Identify which cell holds the provided text, then report its [X, Y] central coordinate. 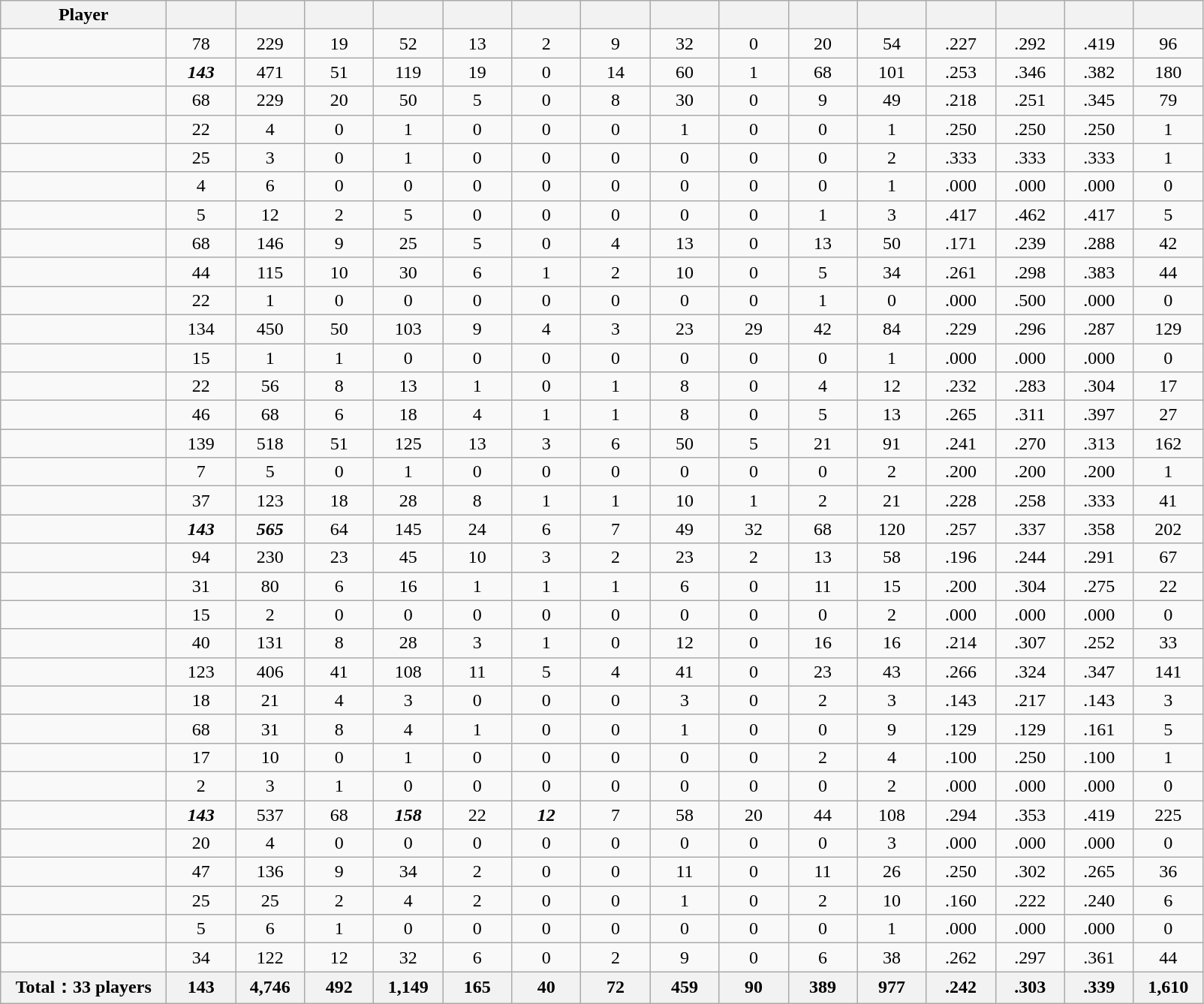
64 [339, 529]
977 [892, 987]
.214 [961, 643]
.229 [961, 329]
.227 [961, 44]
.297 [1030, 957]
.232 [961, 386]
.313 [1099, 443]
.303 [1030, 987]
119 [408, 72]
120 [892, 529]
134 [201, 329]
145 [408, 529]
43 [892, 672]
.252 [1099, 643]
136 [270, 872]
537 [270, 814]
.339 [1099, 987]
.161 [1099, 729]
122 [270, 957]
.228 [961, 500]
.241 [961, 443]
80 [270, 586]
141 [1168, 672]
72 [616, 987]
.288 [1099, 243]
.258 [1030, 500]
84 [892, 329]
.275 [1099, 586]
.244 [1030, 558]
.296 [1030, 329]
.462 [1030, 215]
165 [477, 987]
.217 [1030, 700]
29 [754, 329]
4,746 [270, 987]
14 [616, 72]
54 [892, 44]
1,610 [1168, 987]
96 [1168, 44]
225 [1168, 814]
139 [201, 443]
Player [84, 15]
.337 [1030, 529]
.196 [961, 558]
.257 [961, 529]
101 [892, 72]
202 [1168, 529]
94 [201, 558]
47 [201, 872]
.346 [1030, 72]
146 [270, 243]
67 [1168, 558]
180 [1168, 72]
.240 [1099, 900]
37 [201, 500]
518 [270, 443]
.242 [961, 987]
60 [685, 72]
230 [270, 558]
45 [408, 558]
.261 [961, 272]
.302 [1030, 872]
36 [1168, 872]
389 [823, 987]
.500 [1030, 300]
.292 [1030, 44]
.239 [1030, 243]
459 [685, 987]
.291 [1099, 558]
.294 [961, 814]
.266 [961, 672]
.298 [1030, 272]
.383 [1099, 272]
125 [408, 443]
450 [270, 329]
.324 [1030, 672]
129 [1168, 329]
.287 [1099, 329]
24 [477, 529]
.218 [961, 101]
.353 [1030, 814]
115 [270, 272]
.262 [961, 957]
.171 [961, 243]
.160 [961, 900]
56 [270, 386]
.222 [1030, 900]
103 [408, 329]
46 [201, 415]
79 [1168, 101]
.382 [1099, 72]
406 [270, 672]
131 [270, 643]
38 [892, 957]
52 [408, 44]
.347 [1099, 672]
.358 [1099, 529]
91 [892, 443]
158 [408, 814]
471 [270, 72]
26 [892, 872]
.361 [1099, 957]
565 [270, 529]
33 [1168, 643]
.307 [1030, 643]
27 [1168, 415]
78 [201, 44]
.253 [961, 72]
.397 [1099, 415]
90 [754, 987]
.251 [1030, 101]
.270 [1030, 443]
1,149 [408, 987]
162 [1168, 443]
.311 [1030, 415]
Total：33 players [84, 987]
492 [339, 987]
.283 [1030, 386]
.345 [1099, 101]
